Determine the (X, Y) coordinate at the center of the cell enclosing the given text.  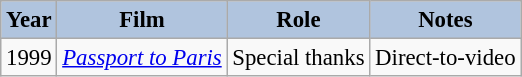
Notes (446, 20)
Role (298, 20)
Year (29, 20)
Special thanks (298, 58)
1999 (29, 58)
Passport to Paris (142, 58)
Direct-to-video (446, 58)
Film (142, 20)
